Return (x, y) of the center of cell containing provided text 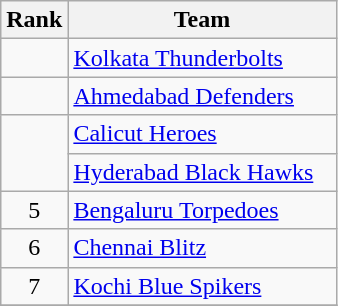
Chennai Blitz (202, 248)
5 (34, 210)
Hyderabad Black Hawks (202, 172)
6 (34, 248)
Kochi Blue Spikers (202, 286)
Ahmedabad Defenders (202, 96)
Bengaluru Torpedoes (202, 210)
Rank (34, 20)
7 (34, 286)
Team (202, 20)
Kolkata Thunderbolts (202, 58)
Calicut Heroes (202, 134)
